Scan for the cell matching the given text and deliver its (x, y) coordinate at center. 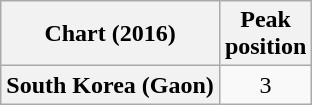
Peakposition (265, 34)
Chart (2016) (110, 34)
South Korea (Gaon) (110, 85)
3 (265, 85)
